Return (x, y) of the center of cell containing provided text 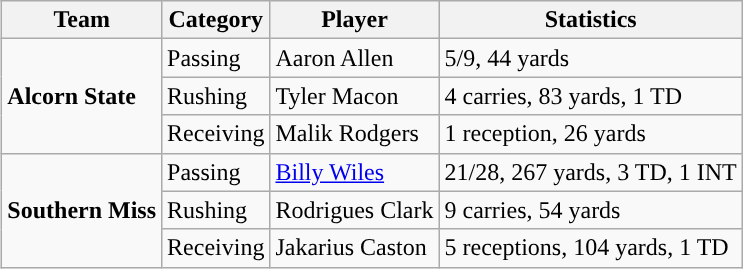
9 carries, 54 yards (590, 210)
4 carries, 83 yards, 1 TD (590, 96)
5/9, 44 yards (590, 58)
Rodrigues Clark (354, 210)
Tyler Macon (354, 96)
Billy Wiles (354, 172)
Player (354, 20)
Team (82, 20)
Southern Miss (82, 210)
Jakarius Caston (354, 248)
5 receptions, 104 yards, 1 TD (590, 248)
21/28, 267 yards, 3 TD, 1 INT (590, 172)
Statistics (590, 20)
1 reception, 26 yards (590, 134)
Aaron Allen (354, 58)
Category (216, 20)
Malik Rodgers (354, 134)
Alcorn State (82, 96)
